Extract the (X, Y) coordinate from the center of the cell holding the provided text.  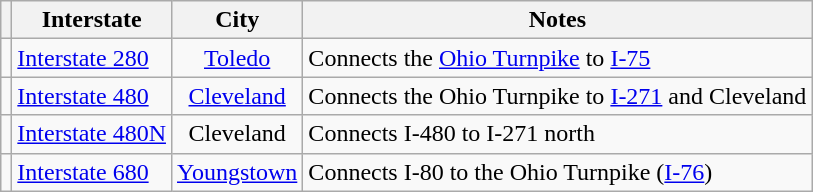
Interstate 480 (92, 96)
Connects the Ohio Turnpike to I-75 (558, 58)
Youngstown (236, 172)
City (236, 20)
Interstate 280 (92, 58)
Connects I-480 to I-271 north (558, 134)
Connects I-80 to the Ohio Turnpike (I-76) (558, 172)
Interstate 480N (92, 134)
Interstate 680 (92, 172)
Notes (558, 20)
Interstate (92, 20)
Connects the Ohio Turnpike to I-271 and Cleveland (558, 96)
Toledo (236, 58)
